Locate the cell with the specified text and output its [x, y] center coordinate. 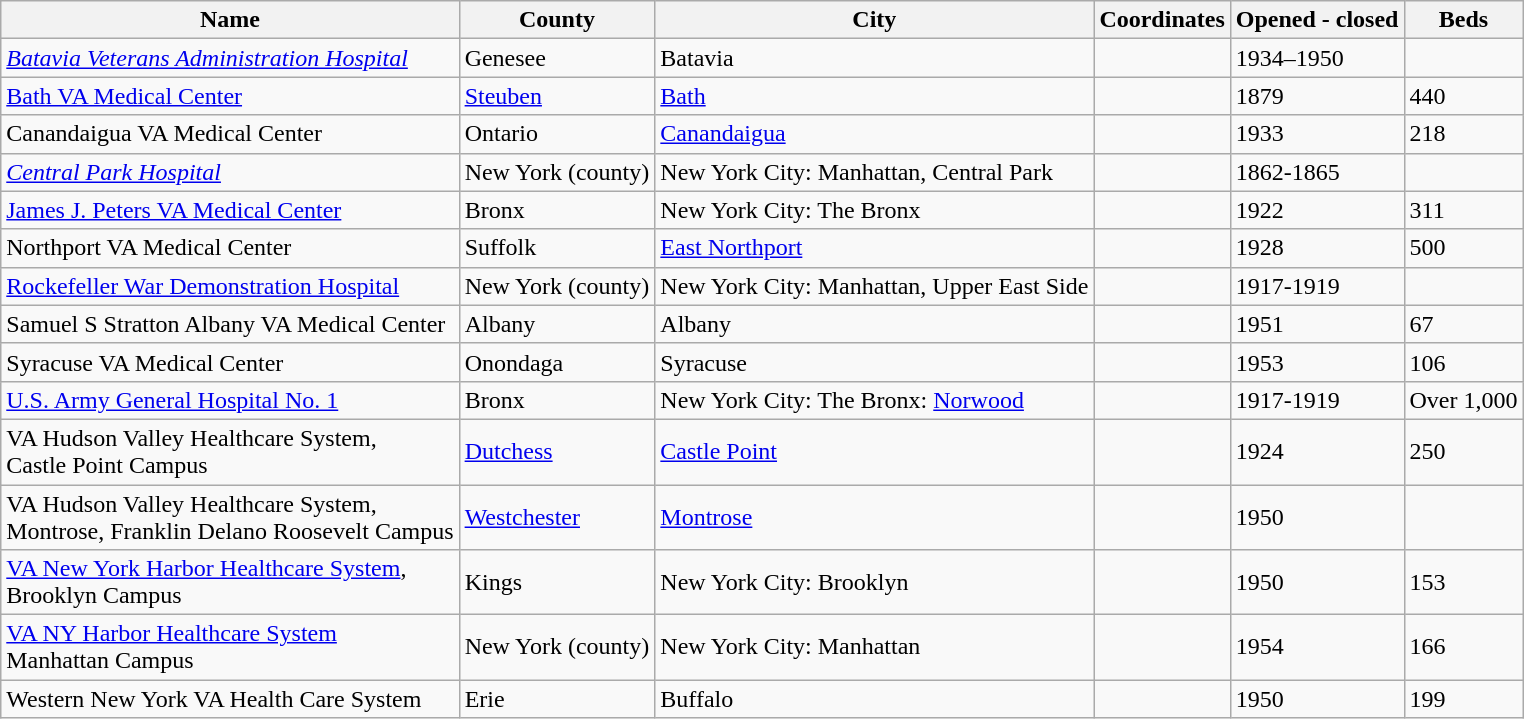
1951 [1317, 324]
Rockefeller War Demonstration Hospital [230, 286]
Batavia [874, 58]
1954 [1317, 648]
Steuben [557, 96]
VA Hudson Valley Healthcare System,Castle Point Campus [230, 452]
Batavia Veterans Administration Hospital [230, 58]
Over 1,000 [1464, 400]
Montrose [874, 516]
Northport VA Medical Center [230, 248]
440 [1464, 96]
New York City: The Bronx: Norwood [874, 400]
VA Hudson Valley Healthcare System,Montrose, Franklin Delano Roosevelt Campus [230, 516]
U.S. Army General Hospital No. 1 [230, 400]
James J. Peters VA Medical Center [230, 210]
Genesee [557, 58]
250 [1464, 452]
East Northport [874, 248]
Name [230, 20]
New York City: The Bronx [874, 210]
Beds [1464, 20]
Kings [557, 582]
166 [1464, 648]
Erie [557, 699]
Canandaigua VA Medical Center [230, 134]
1922 [1317, 210]
VA NY Harbor Healthcare SystemManhattan Campus [230, 648]
1862-1865 [1317, 172]
Western New York VA Health Care System [230, 699]
City [874, 20]
New York City: Manhattan, Upper East Side [874, 286]
VA New York Harbor Healthcare System,Brooklyn Campus [230, 582]
New York City: Manhattan [874, 648]
199 [1464, 699]
Samuel S Stratton Albany VA Medical Center [230, 324]
New York City: Brooklyn [874, 582]
153 [1464, 582]
Opened - closed [1317, 20]
Onondaga [557, 362]
218 [1464, 134]
Canandaigua [874, 134]
67 [1464, 324]
500 [1464, 248]
Bath VA Medical Center [230, 96]
Buffalo [874, 699]
Ontario [557, 134]
Bath [874, 96]
1933 [1317, 134]
1928 [1317, 248]
County [557, 20]
Westchester [557, 516]
106 [1464, 362]
1953 [1317, 362]
1879 [1317, 96]
New York City: Manhattan, Central Park [874, 172]
Syracuse [874, 362]
Coordinates [1162, 20]
311 [1464, 210]
1934–1950 [1317, 58]
Castle Point [874, 452]
Dutchess [557, 452]
Suffolk [557, 248]
Central Park Hospital [230, 172]
Syracuse VA Medical Center [230, 362]
1924 [1317, 452]
